Pinpoint the cell where the given text exists, returning its (X, Y) midpoint coordinate. 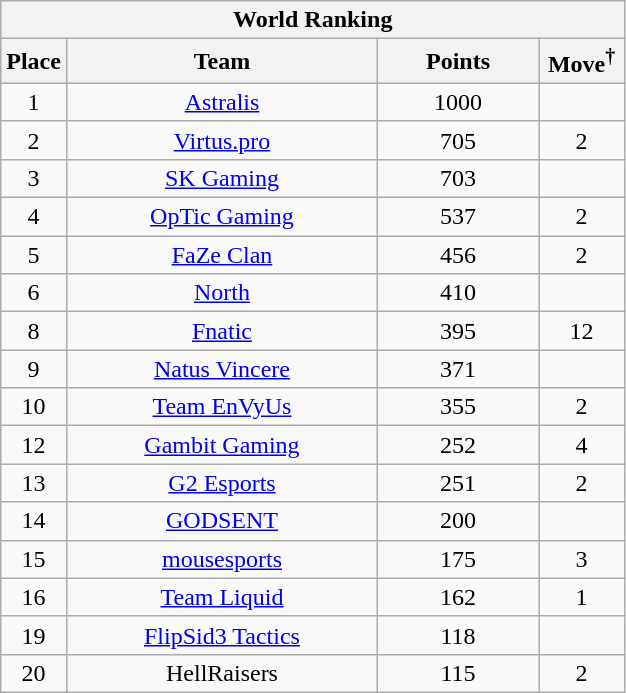
252 (458, 445)
19 (34, 635)
G2 Esports (222, 483)
410 (458, 293)
Astralis (222, 102)
705 (458, 140)
175 (458, 559)
10 (34, 407)
FlipSid3 Tactics (222, 635)
5 (34, 255)
456 (458, 255)
Natus Vincere (222, 369)
mousesports (222, 559)
1000 (458, 102)
118 (458, 635)
Virtus.pro (222, 140)
Team Liquid (222, 597)
9 (34, 369)
395 (458, 331)
Fnatic (222, 331)
15 (34, 559)
703 (458, 178)
355 (458, 407)
Team (222, 62)
FaZe Clan (222, 255)
OpTic Gaming (222, 217)
200 (458, 521)
Move† (582, 62)
6 (34, 293)
SK Gaming (222, 178)
16 (34, 597)
371 (458, 369)
14 (34, 521)
13 (34, 483)
North (222, 293)
8 (34, 331)
Team EnVyUs (222, 407)
251 (458, 483)
162 (458, 597)
537 (458, 217)
HellRaisers (222, 673)
Gambit Gaming (222, 445)
115 (458, 673)
Points (458, 62)
World Ranking (313, 20)
Place (34, 62)
20 (34, 673)
GODSENT (222, 521)
